Locate the cell with the specified text and output its [x, y] center coordinate. 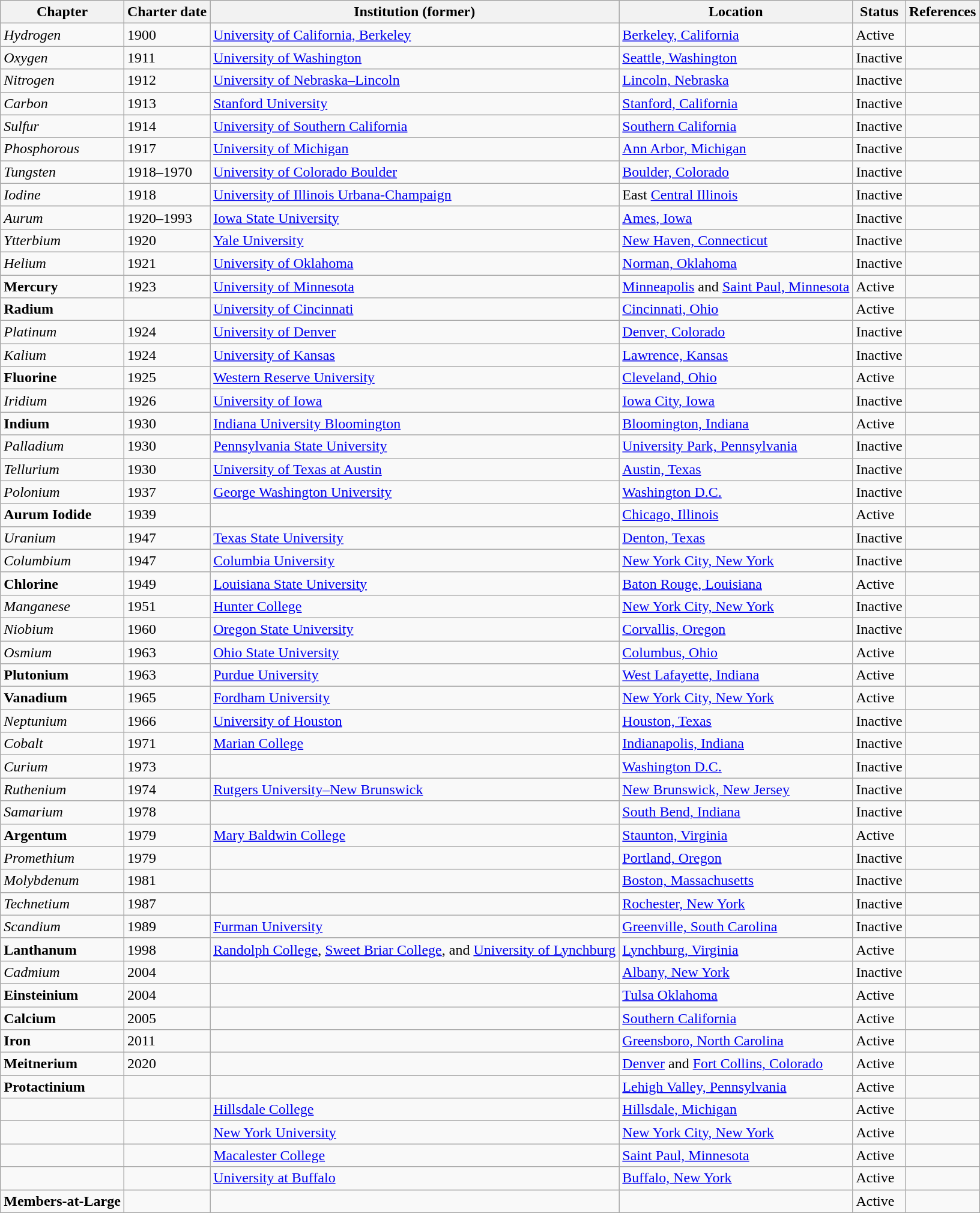
Corvallis, Oregon [736, 629]
Curium [62, 767]
Nitrogen [62, 81]
Mercury [62, 287]
References [943, 12]
Iron [62, 1041]
University Park, Pennsylvania [736, 446]
Status [879, 12]
2005 [167, 1018]
Oregon State University [414, 629]
Saint Paul, Minnesota [736, 1155]
1949 [167, 583]
University of Nebraska–Lincoln [414, 81]
Baton Rouge, Louisiana [736, 583]
Denton, Texas [736, 538]
Protactinium [62, 1087]
University of Southern California [414, 126]
Stanford, California [736, 103]
1998 [167, 949]
Austin, Texas [736, 469]
Columbium [62, 561]
Macalester College [414, 1155]
Promethium [62, 858]
Fordham University [414, 698]
Texas State University [414, 538]
Seattle, Washington [736, 58]
1981 [167, 881]
1912 [167, 81]
1989 [167, 926]
Cadmium [62, 972]
1920 [167, 240]
Technetium [62, 904]
Berkeley, California [736, 35]
Location [736, 12]
Osmium [62, 652]
Ames, Iowa [736, 217]
University of Cincinnati [414, 309]
Uranium [62, 538]
Charter date [167, 12]
Tellurium [62, 469]
1925 [167, 378]
1987 [167, 904]
Mary Baldwin College [414, 835]
Stanford University [414, 103]
Scandium [62, 926]
Tungsten [62, 172]
1937 [167, 492]
Kalium [62, 355]
1960 [167, 629]
1911 [167, 58]
Einsteinium [62, 995]
Plutonium [62, 675]
Greensboro, North Carolina [736, 1041]
1918–1970 [167, 172]
Samarium [62, 812]
Chapter [62, 12]
New Brunswick, New Jersey [736, 789]
George Washington University [414, 492]
1914 [167, 126]
1920–1993 [167, 217]
1917 [167, 149]
Norman, Oklahoma [736, 263]
New York University [414, 1132]
Argentum [62, 835]
1971 [167, 744]
Cleveland, Ohio [736, 378]
Boston, Massachusetts [736, 881]
2020 [167, 1064]
Fluorine [62, 378]
Iowa City, Iowa [736, 401]
West Lafayette, Indiana [736, 675]
University of Oklahoma [414, 263]
1951 [167, 606]
Iowa State University [414, 217]
2011 [167, 1041]
Iridium [62, 401]
Radium [62, 309]
Palladium [62, 446]
University of Washington [414, 58]
University of Texas at Austin [414, 469]
Hunter College [414, 606]
Lanthanum [62, 949]
1926 [167, 401]
1966 [167, 721]
Cincinnati, Ohio [736, 309]
Aurum Iodide [62, 515]
Lawrence, Kansas [736, 355]
Calcium [62, 1018]
Pennsylvania State University [414, 446]
Indianapolis, Indiana [736, 744]
Aurum [62, 217]
Greenville, South Carolina [736, 926]
Lincoln, Nebraska [736, 81]
Furman University [414, 926]
University of California, Berkeley [414, 35]
Yale University [414, 240]
Vanadium [62, 698]
Neptunium [62, 721]
Niobium [62, 629]
Indium [62, 424]
New Haven, Connecticut [736, 240]
Hillsdale College [414, 1110]
South Bend, Indiana [736, 812]
Manganese [62, 606]
Hydrogen [62, 35]
University of Minnesota [414, 287]
Molybdenum [62, 881]
University of Illinois Urbana-Champaign [414, 195]
1978 [167, 812]
1973 [167, 767]
Lehigh Valley, Pennsylvania [736, 1087]
Meitnerium [62, 1064]
Chlorine [62, 583]
Rutgers University–New Brunswick [414, 789]
Carbon [62, 103]
Staunton, Virginia [736, 835]
Denver, Colorado [736, 332]
Polonium [62, 492]
1900 [167, 35]
Cobalt [62, 744]
1939 [167, 515]
Tulsa Oklahoma [736, 995]
Albany, New York [736, 972]
Denver and Fort Collins, Colorado [736, 1064]
Ytterbium [62, 240]
Oxygen [62, 58]
Columbus, Ohio [736, 652]
Marian College [414, 744]
Ann Arbor, Michigan [736, 149]
Members-at-Large [62, 1201]
University of Denver [414, 332]
Institution (former) [414, 12]
1921 [167, 263]
Minneapolis and Saint Paul, Minnesota [736, 287]
Portland, Oregon [736, 858]
Indiana University Bloomington [414, 424]
Boulder, Colorado [736, 172]
Louisiana State University [414, 583]
1913 [167, 103]
Ruthenium [62, 789]
East Central Illinois [736, 195]
1974 [167, 789]
Phosphorous [62, 149]
1918 [167, 195]
University of Michigan [414, 149]
Purdue University [414, 675]
Rochester, New York [736, 904]
Ohio State University [414, 652]
Helium [62, 263]
1965 [167, 698]
Bloomington, Indiana [736, 424]
University of Houston [414, 721]
University at Buffalo [414, 1178]
Columbia University [414, 561]
Buffalo, New York [736, 1178]
1923 [167, 287]
Randolph College, Sweet Briar College, and University of Lynchburg [414, 949]
University of Iowa [414, 401]
Western Reserve University [414, 378]
Iodine [62, 195]
Houston, Texas [736, 721]
University of Kansas [414, 355]
Sulfur [62, 126]
University of Colorado Boulder [414, 172]
Lynchburg, Virginia [736, 949]
Platinum [62, 332]
Hillsdale, Michigan [736, 1110]
Chicago, Illinois [736, 515]
